Return the (x, y) coordinate for the center point of the cell that contains the specified text.  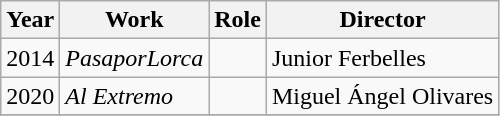
Year (30, 20)
PasaporLorca (134, 58)
Al Extremo (134, 96)
Miguel Ángel Olivares (382, 96)
Director (382, 20)
2020 (30, 96)
Role (238, 20)
Work (134, 20)
2014 (30, 58)
Junior Ferbelles (382, 58)
